Capture the cell that displays the provided text and extract its [x, y] central coordinate. 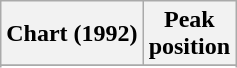
Peakposition [189, 34]
Chart (1992) [72, 34]
